Output the [X, Y] coordinate of the center of the cell containing the given text.  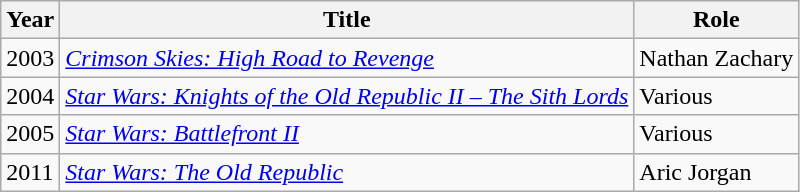
Nathan Zachary [716, 58]
Crimson Skies: High Road to Revenge [347, 58]
2004 [30, 96]
Aric Jorgan [716, 172]
Star Wars: Knights of the Old Republic II – The Sith Lords [347, 96]
Title [347, 20]
Role [716, 20]
Star Wars: Battlefront II [347, 134]
Year [30, 20]
2003 [30, 58]
2011 [30, 172]
Star Wars: The Old Republic [347, 172]
2005 [30, 134]
